Locate the cell with the specified text and output its (X, Y) center coordinate. 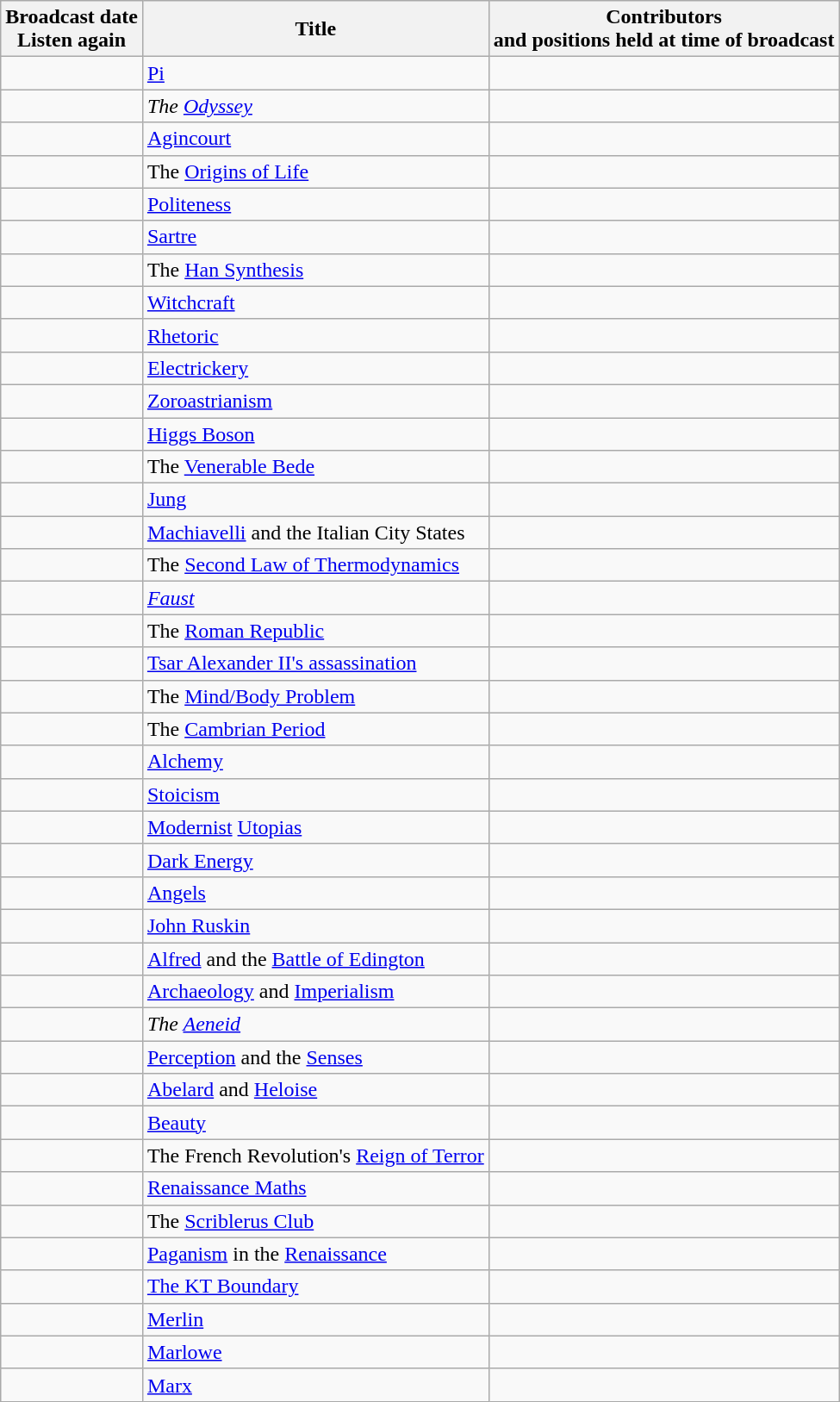
Stoicism (315, 794)
Alchemy (315, 762)
Faust (315, 598)
The Roman Republic (315, 631)
Paganism in the Renaissance (315, 1254)
Title (315, 29)
The Han Synthesis (315, 270)
Perception and the Senses (315, 1057)
Witchcraft (315, 302)
Abelard and Heloise (315, 1090)
The KT Boundary (315, 1287)
Electrickery (315, 368)
Archaeology and Imperialism (315, 992)
Jung (315, 500)
Higgs Boson (315, 433)
Merlin (315, 1319)
Modernist Utopias (315, 827)
The Aeneid (315, 1025)
The Second Law of Thermodynamics (315, 565)
The Venerable Bede (315, 467)
The Mind/Body Problem (315, 696)
Marx (315, 1385)
The Scriblerus Club (315, 1221)
Broadcast date Listen again (72, 29)
Dark Energy (315, 860)
Agincourt (315, 139)
The Cambrian Period (315, 729)
Angels (315, 893)
Machiavelli and the Italian City States (315, 533)
Sartre (315, 237)
John Ruskin (315, 925)
Marlowe (315, 1352)
Renaissance Maths (315, 1188)
Tsar Alexander II's assassination (315, 664)
Alfred and the Battle of Edington (315, 959)
Zoroastrianism (315, 401)
Contributors and positions held at time of broadcast (663, 29)
The French Revolution's Reign of Terror (315, 1156)
The Origins of Life (315, 171)
Beauty (315, 1123)
Pi (315, 73)
Politeness (315, 204)
The Odyssey (315, 106)
Rhetoric (315, 335)
